Find where the given text appears and provide that cell's center as [X, Y] coordinate. 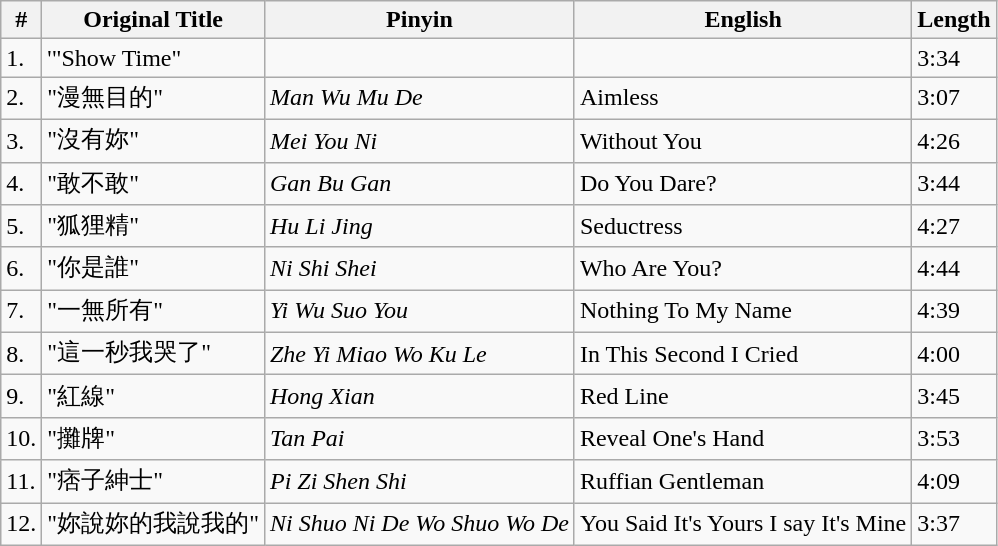
Reveal One's Hand [742, 438]
11. [22, 482]
"你是誰" [154, 268]
Gan Bu Gan [419, 184]
3:45 [954, 396]
3:37 [954, 524]
Aimless [742, 98]
In This Second I Cried [742, 354]
"攤牌" [154, 438]
Hu Li Jing [419, 226]
3:44 [954, 184]
Tan Pai [419, 438]
"狐狸精" [154, 226]
4. [22, 184]
English [742, 20]
Without You [742, 140]
Ruffian Gentleman [742, 482]
"敢不敢" [154, 184]
"妳說妳的我說我的" [154, 524]
2. [22, 98]
Ni Shuo Ni De Wo Shuo Wo De [419, 524]
Red Line [742, 396]
# [22, 20]
4:09 [954, 482]
Seductress [742, 226]
Zhe Yi Miao Wo Ku Le [419, 354]
Ni Shi Shei [419, 268]
5. [22, 226]
"沒有妳" [154, 140]
Do You Dare? [742, 184]
Yi Wu Suo You [419, 312]
4:00 [954, 354]
Length [954, 20]
'"Show Time" [154, 58]
Who Are You? [742, 268]
3:53 [954, 438]
Pinyin [419, 20]
3. [22, 140]
3:07 [954, 98]
You Said It's Yours I say It's Mine [742, 524]
Man Wu Mu De [419, 98]
"紅線" [154, 396]
7. [22, 312]
8. [22, 354]
4:39 [954, 312]
4:26 [954, 140]
10. [22, 438]
"漫無目的" [154, 98]
12. [22, 524]
"這一秒我哭了" [154, 354]
3:34 [954, 58]
"痞子紳士" [154, 482]
4:44 [954, 268]
Mei You Ni [419, 140]
4:27 [954, 226]
6. [22, 268]
Pi Zi Shen Shi [419, 482]
9. [22, 396]
1. [22, 58]
Original Title [154, 20]
Nothing To My Name [742, 312]
"一無所有" [154, 312]
Hong Xian [419, 396]
